Provide the (X, Y) coordinate of the cell's center where the given text is located.  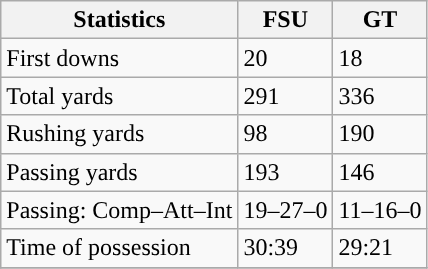
291 (286, 96)
First downs (120, 58)
Passing yards (120, 172)
GT (380, 20)
193 (286, 172)
98 (286, 134)
Rushing yards (120, 134)
FSU (286, 20)
30:39 (286, 248)
Passing: Comp–Att–Int (120, 210)
336 (380, 96)
190 (380, 134)
Time of possession (120, 248)
Statistics (120, 20)
18 (380, 58)
11–16–0 (380, 210)
Total yards (120, 96)
146 (380, 172)
20 (286, 58)
19–27–0 (286, 210)
29:21 (380, 248)
